Pinpoint the cell where the given text exists, returning its [X, Y] midpoint coordinate. 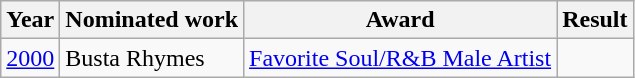
Result [595, 20]
Year [30, 20]
Busta Rhymes [152, 58]
Favorite Soul/R&B Male Artist [400, 58]
Nominated work [152, 20]
2000 [30, 58]
Award [400, 20]
